Extract the (x, y) coordinate from the center of the cell holding the provided text.  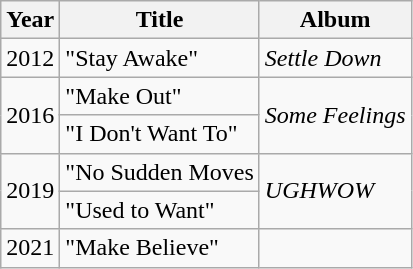
Album (335, 20)
2012 (30, 58)
Year (30, 20)
Settle Down (335, 58)
Title (160, 20)
"Make Out" (160, 96)
UGHWOW (335, 191)
2021 (30, 248)
2016 (30, 115)
"Make Believe" (160, 248)
2019 (30, 191)
"Stay Awake" (160, 58)
Some Feelings (335, 115)
"I Don't Want To" (160, 134)
"No Sudden Moves (160, 172)
"Used to Want" (160, 210)
